Pinpoint the cell where the given text exists, returning its (X, Y) midpoint coordinate. 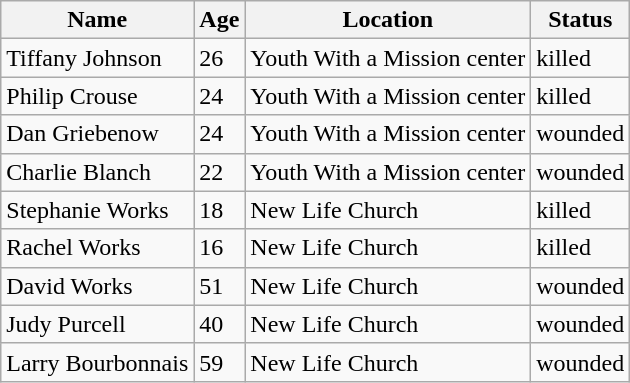
Location (388, 20)
16 (220, 248)
Status (580, 20)
Judy Purcell (98, 324)
40 (220, 324)
Tiffany Johnson (98, 58)
Stephanie Works (98, 210)
Rachel Works (98, 248)
Charlie Blanch (98, 172)
18 (220, 210)
Larry Bourbonnais (98, 362)
Age (220, 20)
26 (220, 58)
51 (220, 286)
22 (220, 172)
David Works (98, 286)
59 (220, 362)
Dan Griebenow (98, 134)
Philip Crouse (98, 96)
Name (98, 20)
